Scan for the cell matching the given text and deliver its (X, Y) coordinate at center. 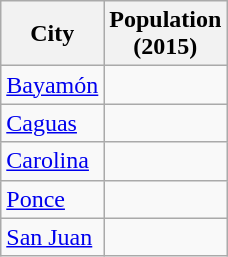
Ponce (52, 199)
Carolina (52, 161)
Caguas (52, 123)
Population(2015) (166, 34)
San Juan (52, 237)
City (52, 34)
Bayamón (52, 85)
